Extract the [x, y] coordinate from the center of the cell holding the provided text.  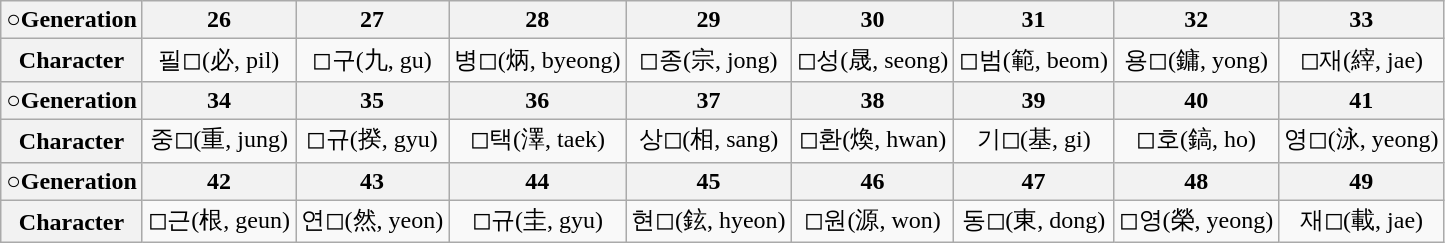
48 [1196, 181]
40 [1196, 100]
현◻(鉉, hyeon) [708, 222]
◻근(根, geun) [218, 222]
32 [1196, 20]
37 [708, 100]
41 [1362, 100]
38 [872, 100]
상◻(相, sang) [708, 140]
27 [372, 20]
◻영(榮, yeong) [1196, 222]
46 [872, 181]
44 [538, 181]
33 [1362, 20]
42 [218, 181]
28 [538, 20]
용◻(鏞, yong) [1196, 60]
29 [708, 20]
◻성(晟, seong) [872, 60]
◻환(煥, hwan) [872, 140]
34 [218, 100]
31 [1034, 20]
39 [1034, 100]
45 [708, 181]
재◻(載, jae) [1362, 222]
중◻(重, jung) [218, 140]
◻종(宗, jong) [708, 60]
◻재(縡, jae) [1362, 60]
연◻(然, yeon) [372, 222]
동◻(東, dong) [1034, 222]
◻택(澤, taek) [538, 140]
기◻(基, gi) [1034, 140]
◻범(範, beom) [1034, 60]
47 [1034, 181]
병◻(炳, byeong) [538, 60]
35 [372, 100]
◻원(源, won) [872, 222]
36 [538, 100]
◻규(圭, gyu) [538, 222]
30 [872, 20]
49 [1362, 181]
영◻(泳, yeong) [1362, 140]
26 [218, 20]
◻구(九, gu) [372, 60]
◻호(鎬, ho) [1196, 140]
필◻(必, pil) [218, 60]
◻규(揆, gyu) [372, 140]
43 [372, 181]
